Detect which cell encompasses the target text, then output its (x, y) center coordinate. 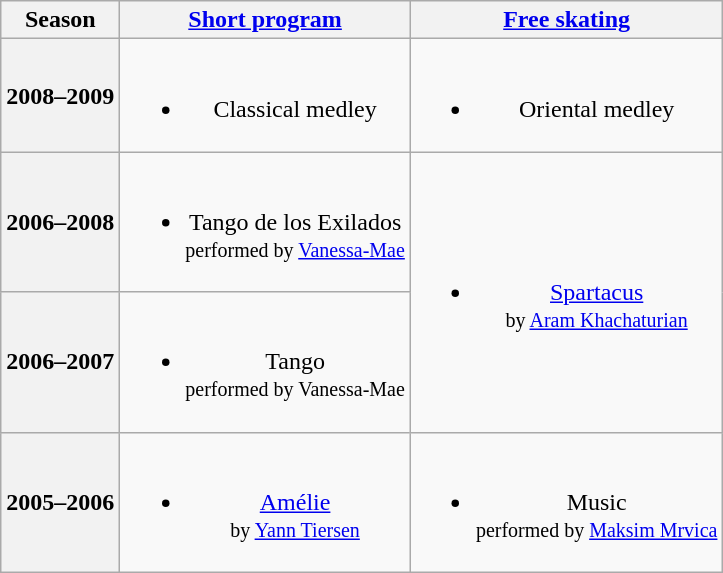
2005–2006 (60, 502)
Free skating (566, 20)
2006–2008 (60, 222)
Oriental medley (566, 96)
Spartacus by Aram Khachaturian (566, 292)
Classical medley (266, 96)
Tango de los Exilados performed by Vanessa-Mae (266, 222)
Tango performed by Vanessa-Mae (266, 362)
Season (60, 20)
Music performed by Maksim Mrvica (566, 502)
2006–2007 (60, 362)
Amélie by Yann Tiersen (266, 502)
2008–2009 (60, 96)
Short program (266, 20)
